Scan for the cell matching the given text and deliver its (x, y) coordinate at center. 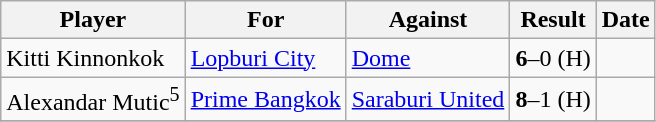
Prime Bangkok (266, 100)
Player (93, 20)
6–0 (H) (553, 58)
Kitti Kinnonkok (93, 58)
Date (626, 20)
For (266, 20)
8–1 (H) (553, 100)
Lopburi City (266, 58)
Dome (428, 58)
Alexandar Mutic5 (93, 100)
Result (553, 20)
Against (428, 20)
Saraburi United (428, 100)
